Determine the [x, y] coordinate at the center of the cell enclosing the given text.  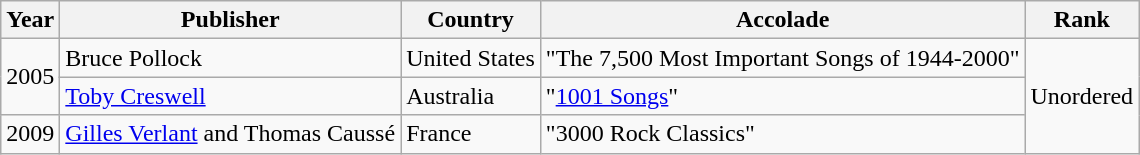
Rank [1082, 20]
"The 7,500 Most Important Songs of 1944-2000" [782, 58]
Gilles Verlant and Thomas Caussé [230, 134]
United States [471, 58]
Publisher [230, 20]
Bruce Pollock [230, 58]
Accolade [782, 20]
Toby Creswell [230, 96]
"1001 Songs" [782, 96]
"3000 Rock Classics" [782, 134]
2005 [30, 77]
Country [471, 20]
Year [30, 20]
Unordered [1082, 96]
2009 [30, 134]
Australia [471, 96]
France [471, 134]
